From the cell containing the given text, extract its center point as [X, Y] coordinate. 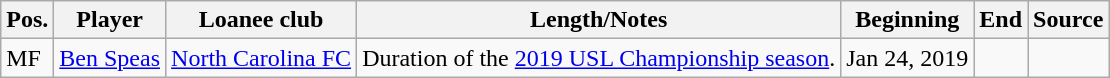
Ben Speas [110, 58]
Pos. [28, 20]
Jan 24, 2019 [908, 58]
MF [28, 58]
North Carolina FC [262, 58]
Duration of the 2019 USL Championship season. [599, 58]
Loanee club [262, 20]
Length/Notes [599, 20]
End [1001, 20]
Source [1068, 20]
Beginning [908, 20]
Player [110, 20]
